Return the [X, Y] coordinate for the center point of the cell that contains the specified text.  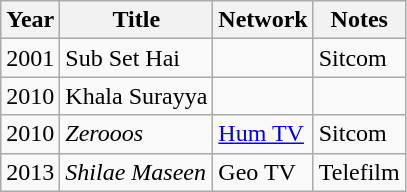
Hum TV [263, 134]
2013 [30, 172]
Geo TV [263, 172]
2001 [30, 58]
Sub Set Hai [136, 58]
Khala Surayya [136, 96]
Notes [359, 20]
Shilae Maseen [136, 172]
Title [136, 20]
Zerooos [136, 134]
Year [30, 20]
Telefilm [359, 172]
Network [263, 20]
